Return the (x, y) coordinate for the center point of the cell that contains the specified text.  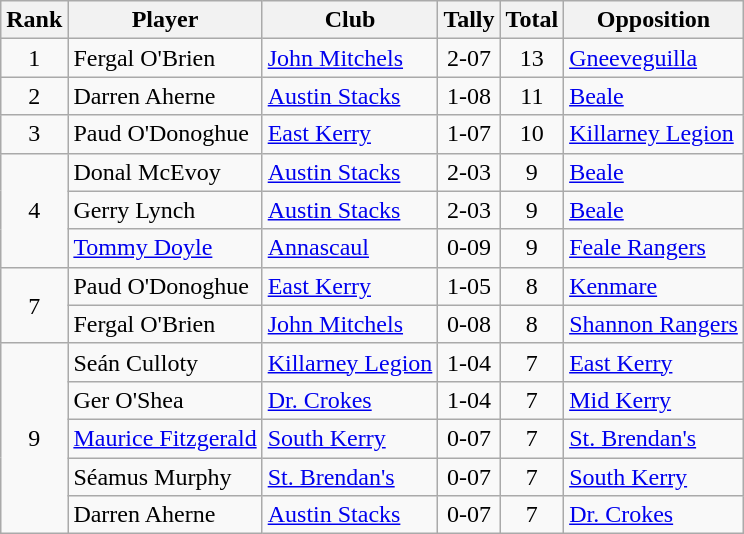
4 (34, 210)
1 (34, 58)
Opposition (654, 20)
1-05 (469, 286)
Séamus Murphy (165, 477)
Player (165, 20)
Annascaul (350, 248)
Seán Culloty (165, 362)
Tommy Doyle (165, 248)
0-08 (469, 324)
2-07 (469, 58)
Total (532, 20)
Feale Rangers (654, 248)
Kenmare (654, 286)
1-08 (469, 96)
3 (34, 134)
Donal McEvoy (165, 172)
Club (350, 20)
Ger O'Shea (165, 400)
10 (532, 134)
Gerry Lynch (165, 210)
2 (34, 96)
Rank (34, 20)
Gneeveguilla (654, 58)
Maurice Fitzgerald (165, 438)
13 (532, 58)
Tally (469, 20)
Shannon Rangers (654, 324)
11 (532, 96)
Mid Kerry (654, 400)
1-07 (469, 134)
0-09 (469, 248)
